Search for the cell housing the specified text and yield its (x, y) center coordinate. 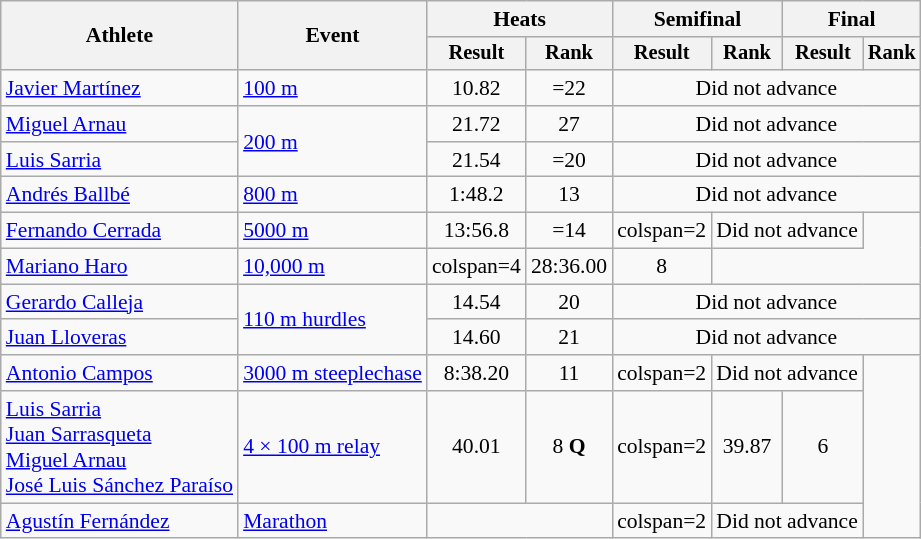
8 Q (569, 447)
colspan=4 (476, 267)
28:36.00 (569, 267)
=14 (569, 231)
=20 (569, 160)
Mariano Haro (120, 267)
13 (569, 195)
6 (823, 447)
Luis Sarria (120, 160)
Luis SarriaJuan SarrasquetaMiguel ArnauJosé Luis Sánchez Paraíso (120, 447)
20 (569, 302)
13:56.8 (476, 231)
8:38.20 (476, 373)
Agustín Fernández (120, 521)
21.54 (476, 160)
40.01 (476, 447)
110 m hurdles (332, 320)
14.60 (476, 338)
Fernando Cerrada (120, 231)
Heats (520, 19)
Juan Lloveras (120, 338)
10.82 (476, 88)
27 (569, 124)
8 (662, 267)
5000 m (332, 231)
Miguel Arnau (120, 124)
14.54 (476, 302)
200 m (332, 142)
=22 (569, 88)
Gerardo Calleja (120, 302)
Marathon (332, 521)
Andrés Ballbé (120, 195)
3000 m steeplechase (332, 373)
Antonio Campos (120, 373)
Final (852, 19)
Athlete (120, 36)
11 (569, 373)
10,000 m (332, 267)
100 m (332, 88)
Javier Martínez (120, 88)
Event (332, 36)
1:48.2 (476, 195)
Semifinal (698, 19)
21.72 (476, 124)
39.87 (747, 447)
4 × 100 m relay (332, 447)
21 (569, 338)
800 m (332, 195)
